Scan for the cell matching the given text and deliver its (X, Y) coordinate at center. 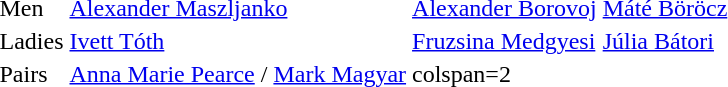
Fruzsina Medgyesi (505, 41)
Ivett Tóth (238, 41)
